Locate the cell with the specified text and output its [X, Y] center coordinate. 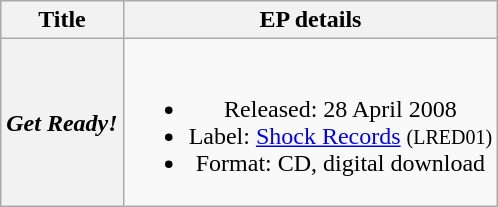
Get Ready! [62, 122]
Title [62, 20]
Released: 28 April 2008Label: Shock Records (LRED01)Format: CD, digital download [310, 122]
EP details [310, 20]
